Locate the cell with the specified text and output its (X, Y) center coordinate. 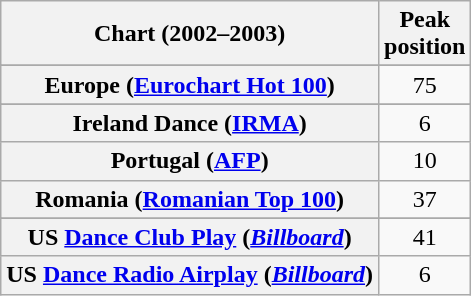
37 (425, 199)
Chart (2002–2003) (190, 34)
41 (425, 237)
Peakposition (425, 34)
US Dance Club Play (Billboard) (190, 237)
10 (425, 161)
Ireland Dance (IRMA) (190, 123)
75 (425, 85)
Romania (Romanian Top 100) (190, 199)
Europe (Eurochart Hot 100) (190, 85)
Portugal (AFP) (190, 161)
US Dance Radio Airplay (Billboard) (190, 275)
